Return [x, y] of the center of cell containing provided text 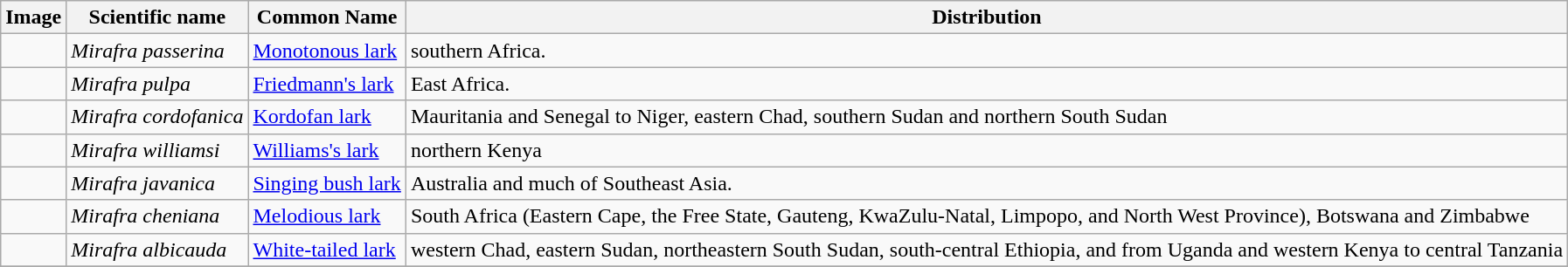
Mirafra javanica [157, 183]
western Chad, eastern Sudan, northeastern South Sudan, south-central Ethiopia, and from Uganda and western Kenya to central Tanzania [986, 250]
Distribution [986, 17]
Mauritania and Senegal to Niger, eastern Chad, southern Sudan and northern South Sudan [986, 117]
Scientific name [157, 17]
Melodious lark [327, 216]
Australia and much of Southeast Asia. [986, 183]
northern Kenya [986, 150]
Mirafra cheniana [157, 216]
Williams's lark [327, 150]
White-tailed lark [327, 250]
Mirafra albicauda [157, 250]
Image [33, 17]
Mirafra passerina [157, 51]
Mirafra pulpa [157, 84]
East Africa. [986, 84]
Monotonous lark [327, 51]
South Africa (Eastern Cape, the Free State, Gauteng, KwaZulu-Natal, Limpopo, and North West Province), Botswana and Zimbabwe [986, 216]
Friedmann's lark [327, 84]
southern Africa. [986, 51]
Mirafra cordofanica [157, 117]
Mirafra williamsi [157, 150]
Singing bush lark [327, 183]
Kordofan lark [327, 117]
Common Name [327, 17]
